Provide the [x, y] coordinate of the cell's center where the given text is located.  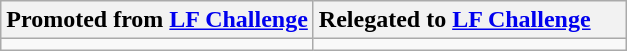
Promoted from LF Challenge [158, 20]
Relegated to LF Challenge [470, 20]
